Identify which cell holds the provided text, then report its [X, Y] central coordinate. 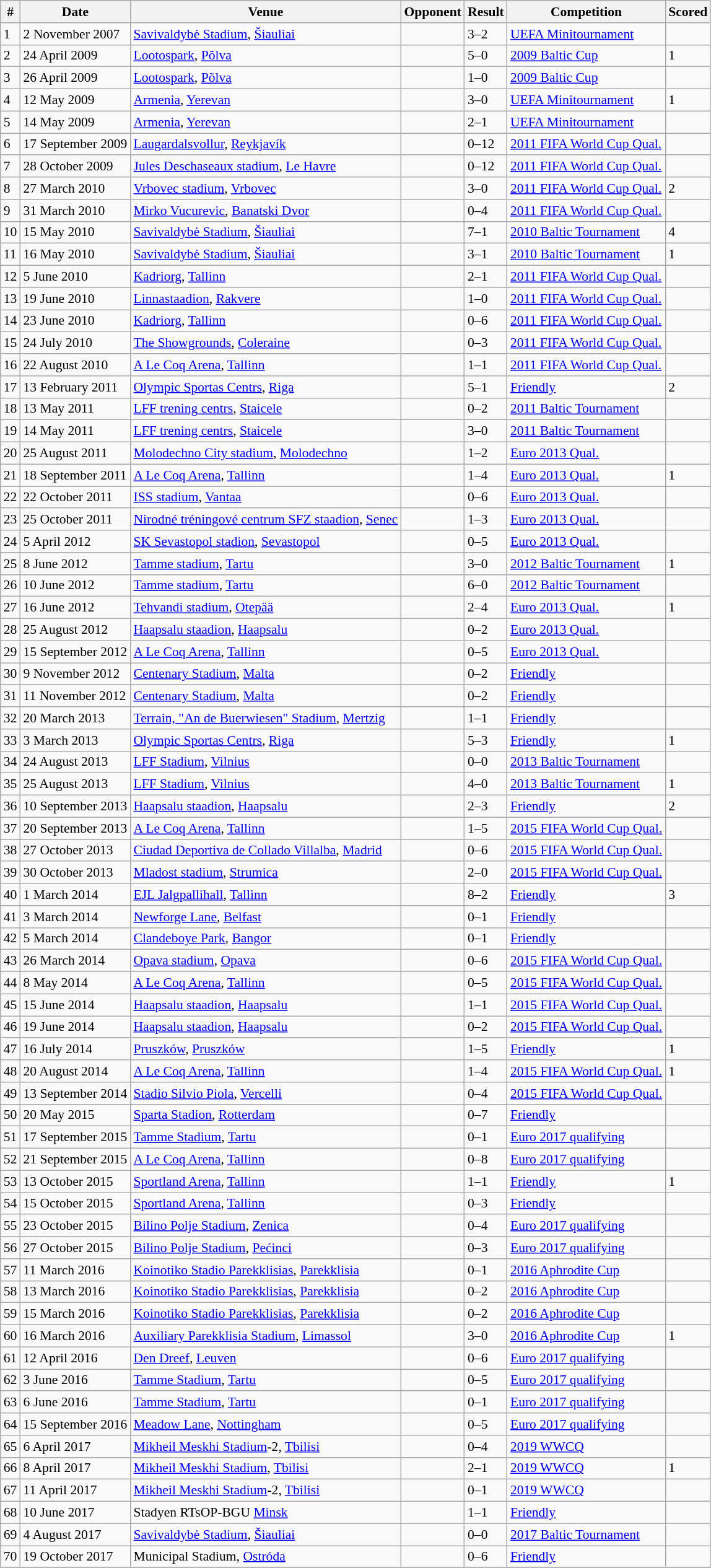
Stadyen RTsOP-BGU Minsk [265, 1513]
68 [11, 1513]
27 October 2015 [75, 1248]
19 June 2014 [75, 1027]
30 October 2013 [75, 873]
2–0 [486, 873]
6–0 [486, 585]
5–0 [486, 56]
43 [11, 961]
4–0 [486, 784]
Opava stadium, Opava [265, 961]
2 November 2007 [75, 34]
16 March 2016 [75, 1336]
28 [11, 630]
45 [11, 1005]
22 [11, 497]
Den Dreef, Leuven [265, 1358]
66 [11, 1468]
5–3 [486, 740]
51 [11, 1137]
6 April 2017 [75, 1447]
0–7 [486, 1115]
Meadow Lane, Nottingham [265, 1424]
26 [11, 585]
26 April 2009 [75, 78]
9 November 2012 [75, 674]
35 [11, 784]
14 [11, 321]
Jules Deschaseaux stadium, Le Havre [265, 167]
56 [11, 1248]
11 [11, 255]
3 March 2013 [75, 740]
31 [11, 696]
55 [11, 1226]
13 May 2011 [75, 409]
17 [11, 387]
Pruszków, Pruszków [265, 1049]
Opponent [432, 12]
27 [11, 608]
SK Sevastopol stadion, Sevastopol [265, 541]
Bilino Polje Stadium, Pećinci [265, 1248]
13 September 2014 [75, 1093]
Date [75, 12]
24 April 2009 [75, 56]
64 [11, 1424]
3 March 2014 [75, 917]
16 June 2012 [75, 608]
15 June 2014 [75, 1005]
10 [11, 232]
15 September 2016 [75, 1424]
17 September 2015 [75, 1137]
21 September 2015 [75, 1160]
17 September 2009 [75, 144]
8 May 2014 [75, 983]
16 May 2010 [75, 255]
13 October 2015 [75, 1181]
Scored [687, 12]
20 August 2014 [75, 1071]
8 April 2017 [75, 1468]
7–1 [486, 232]
23 [11, 520]
Result [486, 12]
11 March 2016 [75, 1270]
13 [11, 299]
70 [11, 1557]
6 [11, 144]
Sparta Stadion, Rotterdam [265, 1115]
5 April 2012 [75, 541]
13 March 2016 [75, 1292]
12 [11, 277]
15 May 2010 [75, 232]
3 June 2016 [75, 1380]
25 August 2012 [75, 630]
33 [11, 740]
15 March 2016 [75, 1314]
5 June 2010 [75, 277]
23 October 2015 [75, 1226]
24 [11, 541]
50 [11, 1115]
20 September 2013 [75, 828]
8 June 2012 [75, 564]
4 August 2017 [75, 1535]
Competition [586, 12]
39 [11, 873]
41 [11, 917]
Municipal Stadium, Ostróda [265, 1557]
EJL Jalgpallihall, Tallinn [265, 895]
60 [11, 1336]
40 [11, 895]
5 March 2014 [75, 939]
47 [11, 1049]
12 April 2016 [75, 1358]
Stadio Silvio Piola, Vercelli [265, 1093]
6 June 2016 [75, 1403]
20 [11, 453]
Vrbovec stadium, Vrbovec [265, 188]
59 [11, 1314]
36 [11, 807]
3–1 [486, 255]
# [11, 12]
15 [11, 343]
37 [11, 828]
18 September 2011 [75, 475]
48 [11, 1071]
Nirodné tréningové centrum SFZ staadion, Senec [265, 520]
1–2 [486, 453]
24 July 2010 [75, 343]
1–3 [486, 520]
10 September 2013 [75, 807]
1 March 2014 [75, 895]
57 [11, 1270]
19 [11, 431]
11 April 2017 [75, 1491]
23 June 2010 [75, 321]
Laugardalsvollur, Reykjavík [265, 144]
42 [11, 939]
0–8 [486, 1160]
10 June 2017 [75, 1513]
ISS stadium, Vantaa [265, 497]
Molodechno City stadium, Molodechno [265, 453]
Mladost stadium, Strumica [265, 873]
65 [11, 1447]
19 June 2010 [75, 299]
53 [11, 1181]
28 October 2009 [75, 167]
15 October 2015 [75, 1204]
2–3 [486, 807]
Mirko Vucurevic, Banatski Dvor [265, 211]
11 November 2012 [75, 696]
Tehvandi stadium, Otepää [265, 608]
24 August 2013 [75, 762]
52 [11, 1160]
25 October 2011 [75, 520]
62 [11, 1380]
Newforge Lane, Belfast [265, 917]
15 September 2012 [75, 652]
46 [11, 1027]
22 October 2011 [75, 497]
38 [11, 851]
19 October 2017 [75, 1557]
10 June 2012 [75, 585]
34 [11, 762]
Clandeboye Park, Bangor [265, 939]
31 March 2010 [75, 211]
21 [11, 475]
25 August 2011 [75, 453]
54 [11, 1204]
Ciudad Deportiva de Collado Villalba, Madrid [265, 851]
3–2 [486, 34]
5–1 [486, 387]
9 [11, 211]
18 [11, 409]
32 [11, 718]
20 March 2013 [75, 718]
12 May 2009 [75, 100]
14 May 2009 [75, 122]
Venue [265, 12]
63 [11, 1403]
16 [11, 365]
29 [11, 652]
49 [11, 1093]
22 August 2010 [75, 365]
13 February 2011 [75, 387]
67 [11, 1491]
25 [11, 564]
58 [11, 1292]
44 [11, 983]
Mikheil Meskhi Stadium, Tbilisi [265, 1468]
61 [11, 1358]
Linnastaadion, Rakvere [265, 299]
20 May 2015 [75, 1115]
The Showgrounds, Coleraine [265, 343]
26 March 2014 [75, 961]
5 [11, 122]
27 March 2010 [75, 188]
7 [11, 167]
Terrain, "An de Buerwiesen" Stadium, Mertzig [265, 718]
8–2 [486, 895]
27 October 2013 [75, 851]
30 [11, 674]
2017 Baltic Tournament [586, 1535]
2–4 [486, 608]
8 [11, 188]
69 [11, 1535]
16 July 2014 [75, 1049]
14 May 2011 [75, 431]
25 August 2013 [75, 784]
Auxiliary Parekklisia Stadium, Limassol [265, 1336]
Bilino Polje Stadium, Zenica [265, 1226]
